Output the [X, Y] coordinate of the center of the cell containing the given text.  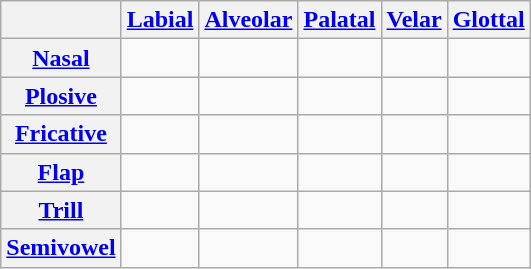
Flap [61, 172]
Semivowel [61, 248]
Glottal [488, 20]
Plosive [61, 96]
Labial [160, 20]
Velar [414, 20]
Nasal [61, 58]
Alveolar [248, 20]
Trill [61, 210]
Palatal [340, 20]
Fricative [61, 134]
